Detect which cell encompasses the target text, then output its [X, Y] center coordinate. 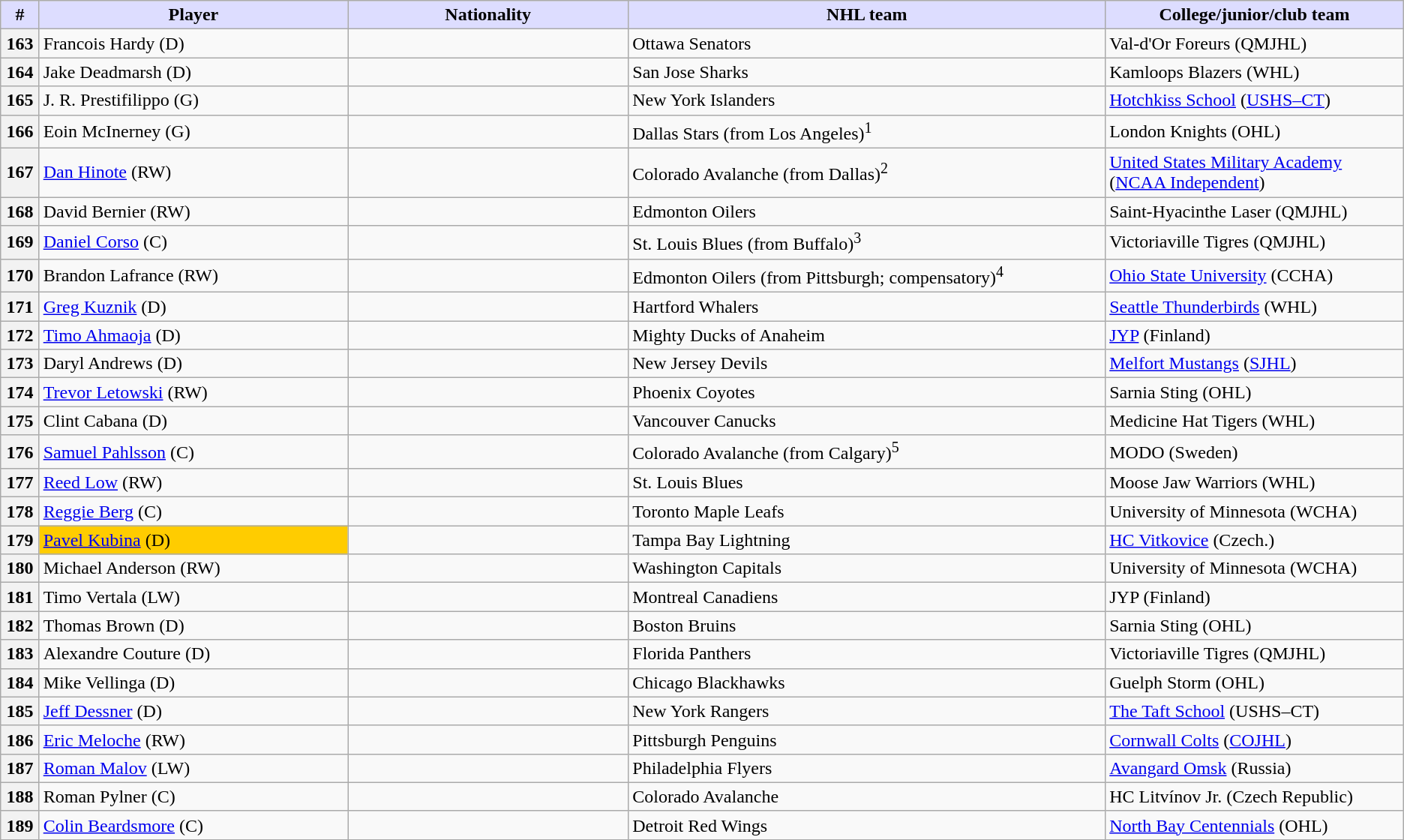
Thomas Brown (D) [193, 625]
Edmonton Oilers [867, 211]
Avangard Omsk (Russia) [1255, 768]
Washington Capitals [867, 568]
College/junior/club team [1255, 15]
171 [19, 307]
Colorado Avalanche (from Calgary)5 [867, 451]
Philadelphia Flyers [867, 768]
Kamloops Blazers (WHL) [1255, 72]
Alexandre Couture (D) [193, 654]
Brandon Lafrance (RW) [193, 276]
175 [19, 421]
Eric Meloche (RW) [193, 739]
Colorado Avalanche (from Dallas)2 [867, 172]
178 [19, 511]
163 [19, 43]
St. Louis Blues (from Buffalo)3 [867, 243]
Roman Pylner (C) [193, 796]
MODO (Sweden) [1255, 451]
Val-d'Or Foreurs (QMJHL) [1255, 43]
Detroit Red Wings [867, 825]
Colin Beardsmore (C) [193, 825]
183 [19, 654]
182 [19, 625]
Pavel Kubina (D) [193, 540]
J. R. Prestifilippo (G) [193, 100]
Timo Ahmaoja (D) [193, 335]
Guelph Storm (OHL) [1255, 682]
Chicago Blackhawks [867, 682]
172 [19, 335]
London Knights (OHL) [1255, 132]
Medicine Hat Tigers (WHL) [1255, 421]
San Jose Sharks [867, 72]
166 [19, 132]
NHL team [867, 15]
United States Military Academy (NCAA Independent) [1255, 172]
Nationality [488, 15]
The Taft School (USHS–CT) [1255, 711]
Clint Cabana (D) [193, 421]
David Bernier (RW) [193, 211]
Hotchkiss School (USHS–CT) [1255, 100]
Montreal Canadiens [867, 597]
177 [19, 483]
181 [19, 597]
Dan Hinote (RW) [193, 172]
173 [19, 364]
Pittsburgh Penguins [867, 739]
Boston Bruins [867, 625]
168 [19, 211]
Seattle Thunderbirds (WHL) [1255, 307]
Hartford Whalers [867, 307]
Daryl Andrews (D) [193, 364]
189 [19, 825]
Phoenix Coyotes [867, 392]
165 [19, 100]
# [19, 15]
Dallas Stars (from Los Angeles)1 [867, 132]
174 [19, 392]
184 [19, 682]
New York Islanders [867, 100]
Michael Anderson (RW) [193, 568]
Edmonton Oilers (from Pittsburgh; compensatory)4 [867, 276]
187 [19, 768]
HC Vitkovice (Czech.) [1255, 540]
Trevor Letowski (RW) [193, 392]
179 [19, 540]
164 [19, 72]
Jake Deadmarsh (D) [193, 72]
New Jersey Devils [867, 364]
176 [19, 451]
Moose Jaw Warriors (WHL) [1255, 483]
Francois Hardy (D) [193, 43]
180 [19, 568]
Melfort Mustangs (SJHL) [1255, 364]
170 [19, 276]
169 [19, 243]
Ottawa Senators [867, 43]
Ohio State University (CCHA) [1255, 276]
Tampa Bay Lightning [867, 540]
North Bay Centennials (OHL) [1255, 825]
Jeff Dessner (D) [193, 711]
Florida Panthers [867, 654]
Timo Vertala (LW) [193, 597]
HC Litvínov Jr. (Czech Republic) [1255, 796]
Roman Malov (LW) [193, 768]
185 [19, 711]
Vancouver Canucks [867, 421]
Samuel Pahlsson (C) [193, 451]
188 [19, 796]
Colorado Avalanche [867, 796]
Eoin McInerney (G) [193, 132]
Daniel Corso (C) [193, 243]
Player [193, 15]
167 [19, 172]
Reed Low (RW) [193, 483]
Toronto Maple Leafs [867, 511]
Greg Kuznik (D) [193, 307]
Saint-Hyacinthe Laser (QMJHL) [1255, 211]
Mike Vellinga (D) [193, 682]
St. Louis Blues [867, 483]
Mighty Ducks of Anaheim [867, 335]
Cornwall Colts (COJHL) [1255, 739]
186 [19, 739]
Reggie Berg (C) [193, 511]
New York Rangers [867, 711]
